Capture the cell that displays the provided text and extract its (X, Y) central coordinate. 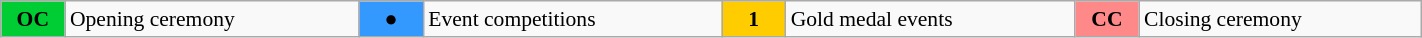
Event competitions (572, 19)
Gold medal events (930, 19)
CC (1107, 19)
1 (754, 19)
Closing ceremony (1280, 19)
Opening ceremony (212, 19)
● (391, 19)
OC (33, 19)
